Output the (X, Y) coordinate of the center of the cell containing the given text.  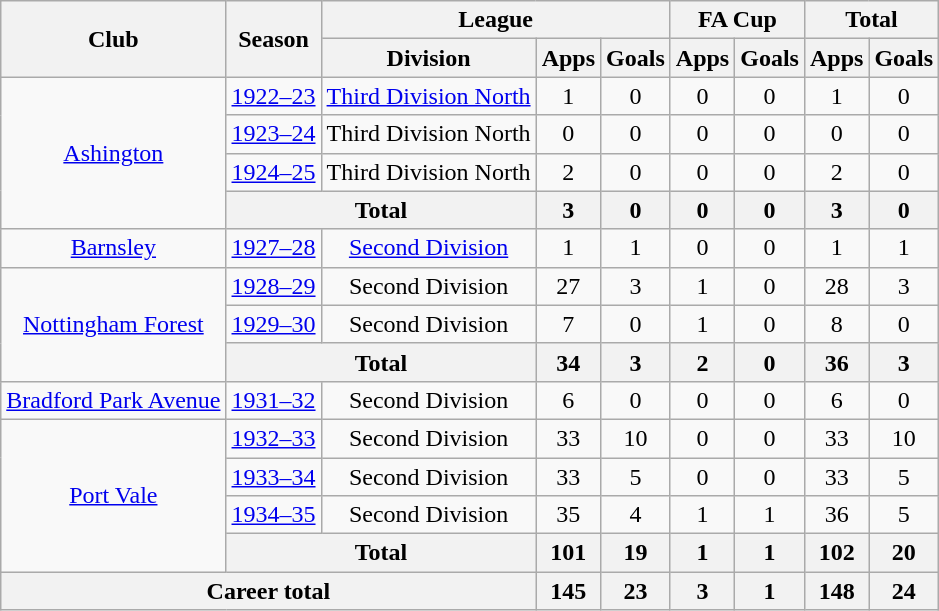
Port Vale (114, 495)
101 (568, 553)
1924–25 (274, 172)
League (496, 20)
8 (836, 324)
19 (636, 553)
Season (274, 39)
1932–33 (274, 438)
Nottingham Forest (114, 324)
Barnsley (114, 248)
20 (904, 553)
Career total (268, 591)
23 (636, 591)
Club (114, 39)
1931–32 (274, 400)
1922–23 (274, 96)
4 (636, 515)
Bradford Park Avenue (114, 400)
24 (904, 591)
7 (568, 324)
148 (836, 591)
1929–30 (274, 324)
FA Cup (737, 20)
1928–29 (274, 286)
1934–35 (274, 515)
1923–24 (274, 134)
27 (568, 286)
28 (836, 286)
145 (568, 591)
34 (568, 362)
102 (836, 553)
Division (428, 58)
1927–28 (274, 248)
Ashington (114, 153)
1933–34 (274, 477)
35 (568, 515)
